Locate the cell with the specified text and output its (X, Y) center coordinate. 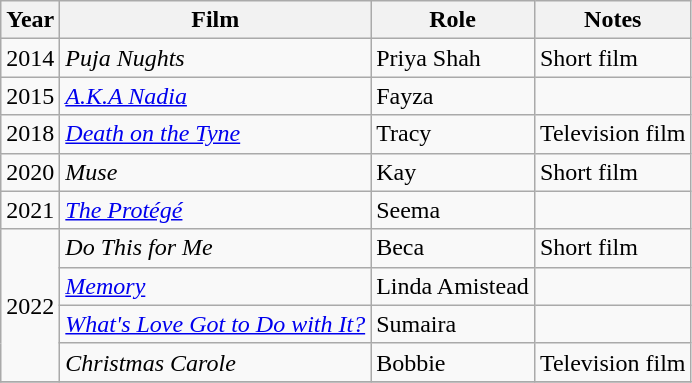
2015 (30, 96)
2022 (30, 305)
Bobbie (453, 362)
2020 (30, 172)
2014 (30, 58)
Death on the Tyne (216, 134)
Memory (216, 286)
Linda Amistead (453, 286)
Do This for Me (216, 248)
Tracy (453, 134)
Puja Nughts (216, 58)
What's Love Got to Do with It? (216, 324)
Priya Shah (453, 58)
Muse (216, 172)
Sumaira (453, 324)
2018 (30, 134)
2021 (30, 210)
Christmas Carole (216, 362)
Seema (453, 210)
The Protégé (216, 210)
Film (216, 20)
Kay (453, 172)
Year (30, 20)
Role (453, 20)
A.K.A Nadia (216, 96)
Fayza (453, 96)
Notes (612, 20)
Beca (453, 248)
